Return the (x, y) coordinate for the center point of the cell that contains the specified text.  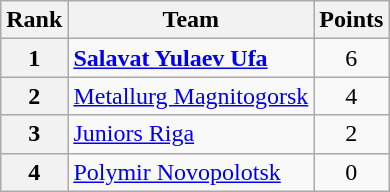
Salavat Yulaev Ufa (191, 58)
Polymir Novopolotsk (191, 172)
Metallurg Magnitogorsk (191, 96)
1 (34, 58)
Team (191, 20)
6 (352, 58)
0 (352, 172)
Rank (34, 20)
Points (352, 20)
3 (34, 134)
Juniors Riga (191, 134)
